Identify which cell holds the provided text, then report its (X, Y) central coordinate. 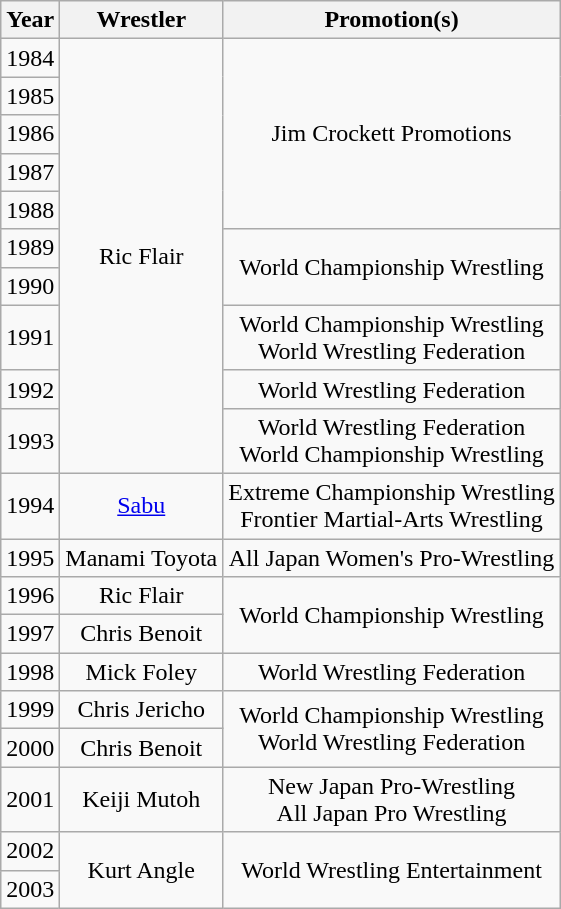
All Japan Women's Pro-Wrestling (392, 557)
2003 (30, 889)
World Wrestling FederationWorld Championship Wrestling (392, 440)
Sabu (142, 506)
1986 (30, 134)
2000 (30, 748)
Jim Crockett Promotions (392, 134)
1992 (30, 389)
Chris Jericho (142, 710)
1989 (30, 248)
Mick Foley (142, 672)
1998 (30, 672)
Manami Toyota (142, 557)
1987 (30, 172)
Wrestler (142, 20)
1984 (30, 58)
2001 (30, 800)
1991 (30, 338)
New Japan Pro-WrestlingAll Japan Pro Wrestling (392, 800)
1997 (30, 634)
Extreme Championship WrestlingFrontier Martial-Arts Wrestling (392, 506)
Promotion(s) (392, 20)
1995 (30, 557)
World Wrestling Entertainment (392, 870)
1988 (30, 210)
1993 (30, 440)
1999 (30, 710)
1990 (30, 286)
1985 (30, 96)
Keiji Mutoh (142, 800)
1994 (30, 506)
Year (30, 20)
2002 (30, 851)
1996 (30, 596)
Kurt Angle (142, 870)
